Pinpoint the cell where the given text exists, returning its (x, y) midpoint coordinate. 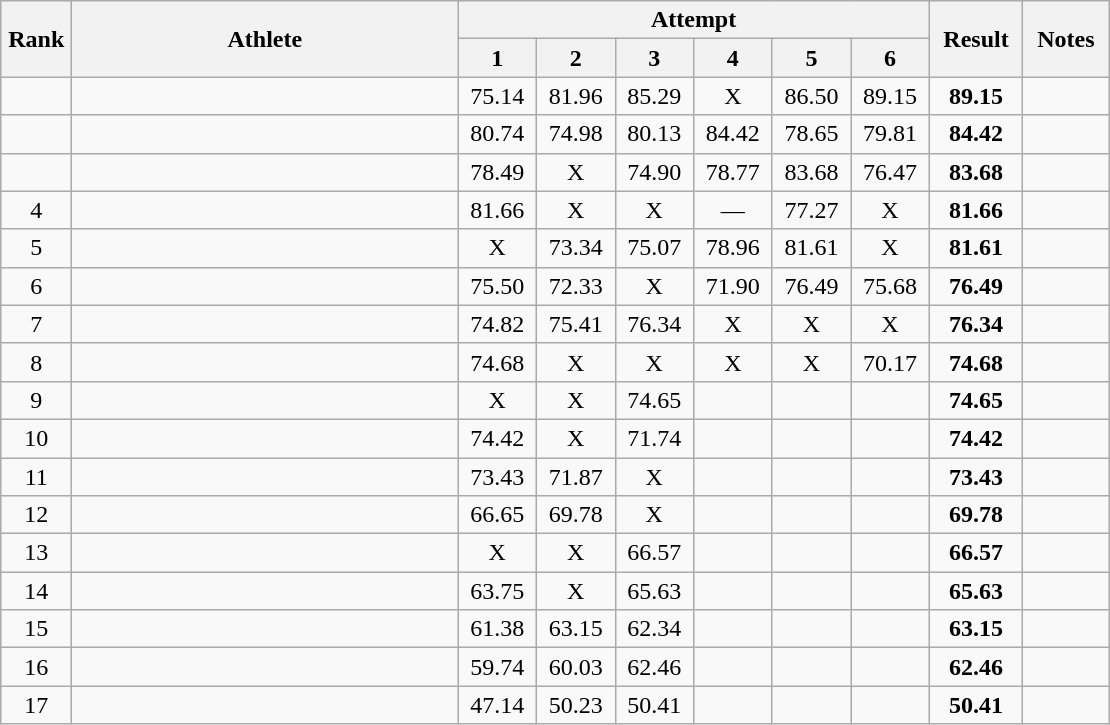
Athlete (265, 39)
75.41 (576, 324)
60.03 (576, 667)
78.96 (734, 248)
3 (654, 58)
75.07 (654, 248)
7 (36, 324)
9 (36, 400)
75.14 (498, 96)
66.65 (498, 515)
80.13 (654, 134)
72.33 (576, 286)
74.90 (654, 172)
15 (36, 629)
75.68 (890, 286)
Notes (1066, 39)
81.96 (576, 96)
74.98 (576, 134)
1 (498, 58)
13 (36, 553)
Result (976, 39)
61.38 (498, 629)
78.49 (498, 172)
62.34 (654, 629)
59.74 (498, 667)
86.50 (812, 96)
71.74 (654, 438)
10 (36, 438)
78.65 (812, 134)
50.23 (576, 705)
— (734, 210)
17 (36, 705)
12 (36, 515)
71.87 (576, 477)
Attempt (694, 20)
2 (576, 58)
79.81 (890, 134)
80.74 (498, 134)
11 (36, 477)
74.82 (498, 324)
Rank (36, 39)
14 (36, 591)
47.14 (498, 705)
77.27 (812, 210)
63.75 (498, 591)
75.50 (498, 286)
70.17 (890, 362)
71.90 (734, 286)
78.77 (734, 172)
8 (36, 362)
73.34 (576, 248)
16 (36, 667)
85.29 (654, 96)
76.47 (890, 172)
